Capture the cell that displays the provided text and extract its (X, Y) central coordinate. 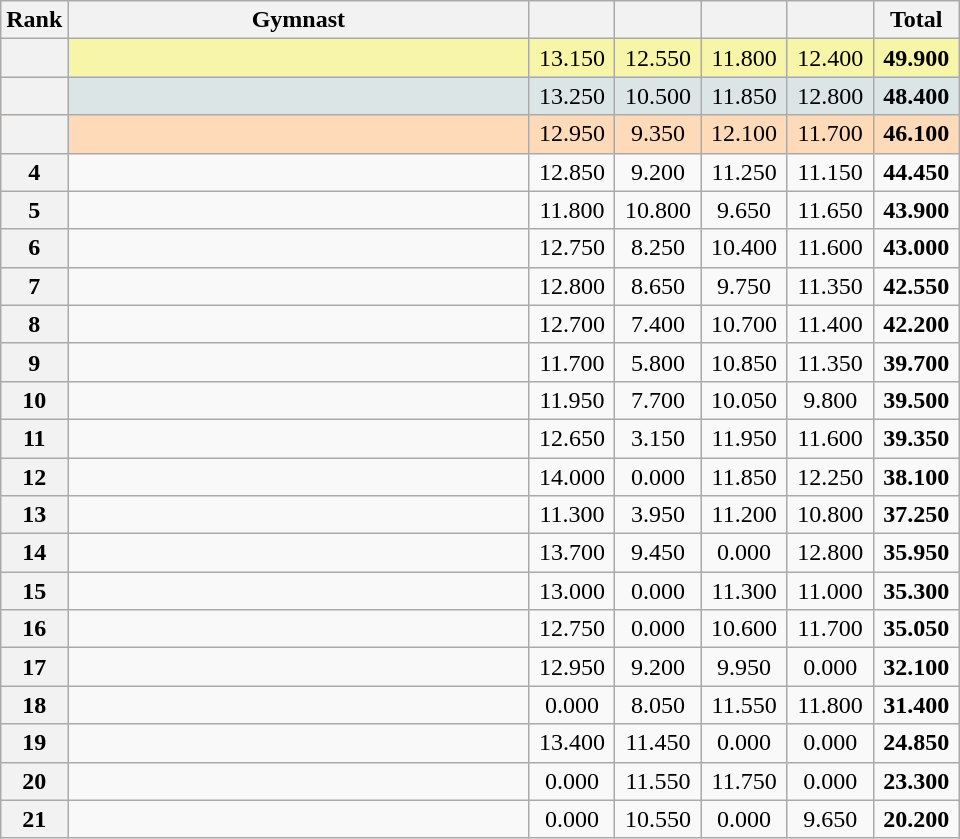
11.400 (830, 324)
11.250 (744, 172)
35.950 (916, 553)
12.700 (572, 324)
Gymnast (298, 20)
10.400 (744, 248)
11.200 (744, 515)
8.050 (658, 705)
24.850 (916, 743)
6 (34, 248)
12.650 (572, 438)
11.150 (830, 172)
9.800 (830, 400)
42.550 (916, 286)
8 (34, 324)
43.000 (916, 248)
10.700 (744, 324)
11.450 (658, 743)
9 (34, 362)
12.100 (744, 134)
35.050 (916, 629)
10.850 (744, 362)
42.200 (916, 324)
13.150 (572, 58)
12.400 (830, 58)
44.450 (916, 172)
39.350 (916, 438)
20 (34, 781)
13.700 (572, 553)
5.800 (658, 362)
9.950 (744, 667)
3.950 (658, 515)
38.100 (916, 477)
13.250 (572, 96)
Rank (34, 20)
43.900 (916, 210)
31.400 (916, 705)
11.750 (744, 781)
13.400 (572, 743)
10 (34, 400)
10.550 (658, 819)
12.550 (658, 58)
7.400 (658, 324)
7.700 (658, 400)
14 (34, 553)
39.500 (916, 400)
19 (34, 743)
10.600 (744, 629)
10.500 (658, 96)
3.150 (658, 438)
7 (34, 286)
11.000 (830, 591)
20.200 (916, 819)
9.750 (744, 286)
15 (34, 591)
21 (34, 819)
12.850 (572, 172)
17 (34, 667)
5 (34, 210)
12 (34, 477)
4 (34, 172)
18 (34, 705)
23.300 (916, 781)
9.450 (658, 553)
11 (34, 438)
Total (916, 20)
32.100 (916, 667)
37.250 (916, 515)
39.700 (916, 362)
9.350 (658, 134)
14.000 (572, 477)
13 (34, 515)
49.900 (916, 58)
46.100 (916, 134)
8.250 (658, 248)
48.400 (916, 96)
10.050 (744, 400)
12.250 (830, 477)
35.300 (916, 591)
16 (34, 629)
8.650 (658, 286)
13.000 (572, 591)
11.650 (830, 210)
